Extract the (x, y) coordinate from the center of the cell holding the provided text.  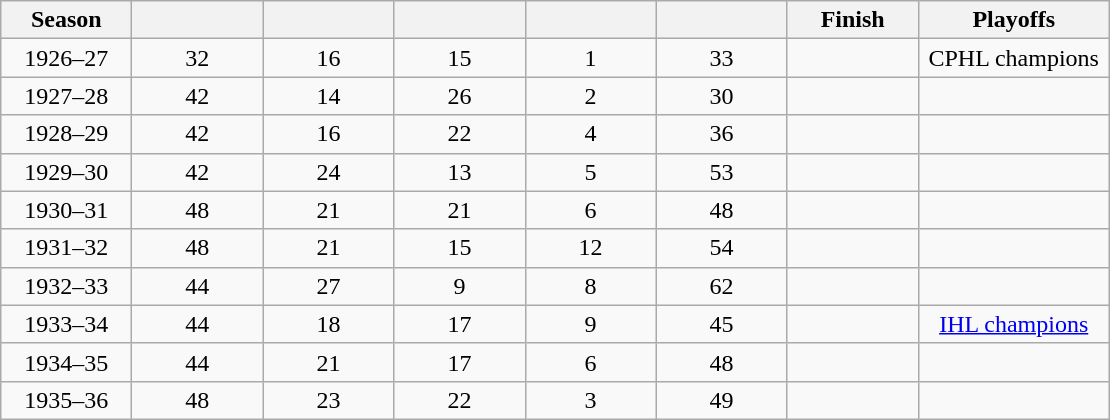
54 (722, 248)
1927–28 (66, 96)
1929–30 (66, 172)
1934–35 (66, 362)
1930–31 (66, 210)
1935–36 (66, 400)
8 (590, 286)
27 (328, 286)
45 (722, 324)
62 (722, 286)
23 (328, 400)
26 (460, 96)
1926–27 (66, 58)
12 (590, 248)
3 (590, 400)
36 (722, 134)
CPHL champions (1014, 58)
14 (328, 96)
Playoffs (1014, 20)
1928–29 (66, 134)
2 (590, 96)
49 (722, 400)
Season (66, 20)
1 (590, 58)
Finish (852, 20)
33 (722, 58)
53 (722, 172)
1933–34 (66, 324)
5 (590, 172)
13 (460, 172)
30 (722, 96)
IHL champions (1014, 324)
18 (328, 324)
1932–33 (66, 286)
4 (590, 134)
24 (328, 172)
1931–32 (66, 248)
32 (198, 58)
